Pinpoint the cell where the given text exists, returning its [x, y] midpoint coordinate. 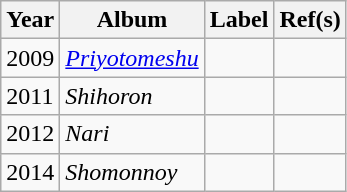
Ref(s) [310, 20]
2009 [30, 58]
Label [239, 20]
Priyotomeshu [132, 58]
Shihoron [132, 96]
2014 [30, 172]
Nari [132, 134]
Year [30, 20]
Album [132, 20]
2012 [30, 134]
Shomonnoy [132, 172]
2011 [30, 96]
